Return the [x, y] coordinate for the center point of the cell that contains the specified text.  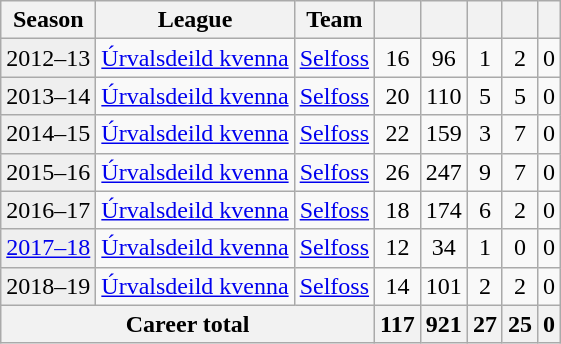
247 [444, 172]
20 [398, 96]
9 [484, 172]
Season [48, 20]
2014–15 [48, 134]
2012–13 [48, 58]
96 [444, 58]
14 [398, 286]
34 [444, 248]
2016–17 [48, 210]
3 [484, 134]
2017–18 [48, 248]
2013–14 [48, 96]
117 [398, 324]
6 [484, 210]
18 [398, 210]
League [195, 20]
Team [334, 20]
22 [398, 134]
12 [398, 248]
16 [398, 58]
159 [444, 134]
Career total [188, 324]
26 [398, 172]
2018–19 [48, 286]
2015–16 [48, 172]
174 [444, 210]
27 [484, 324]
25 [520, 324]
921 [444, 324]
101 [444, 286]
110 [444, 96]
